Capture the cell that displays the provided text and extract its (x, y) central coordinate. 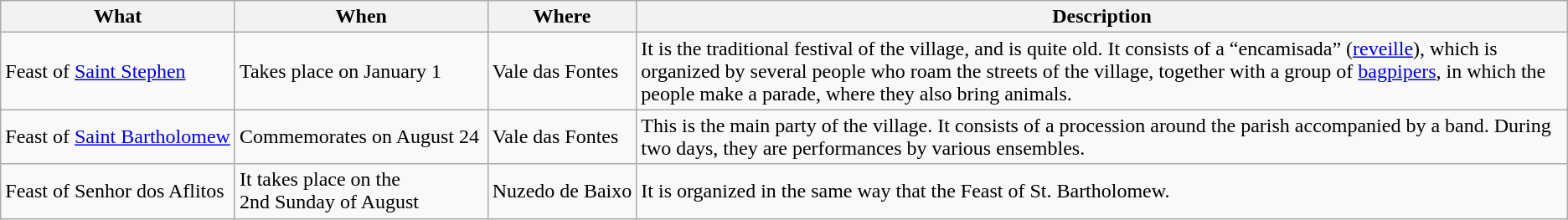
Nuzedo de Baixo (562, 191)
Feast of Senhor dos Aflitos (118, 191)
What (118, 17)
It is organized in the same way that the Feast of St. Bartholomew. (1102, 191)
Takes place on January 1 (361, 71)
Commemorates on August 24 (361, 137)
Feast of Saint Bartholomew (118, 137)
When (361, 17)
Where (562, 17)
Feast of Saint Stephen (118, 71)
It takes place on the 2nd Sunday of August (361, 191)
Description (1102, 17)
